Extract the [x, y] coordinate from the center of the cell holding the provided text.  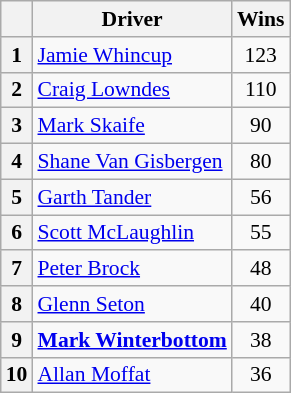
10 [17, 375]
123 [261, 55]
8 [17, 304]
6 [17, 233]
Mark Skaife [132, 126]
36 [261, 375]
Allan Moffat [132, 375]
7 [17, 269]
Driver [132, 19]
4 [17, 162]
110 [261, 90]
9 [17, 340]
Wins [261, 19]
Peter Brock [132, 269]
Craig Lowndes [132, 90]
48 [261, 269]
1 [17, 55]
40 [261, 304]
5 [17, 197]
Glenn Seton [132, 304]
38 [261, 340]
Jamie Whincup [132, 55]
90 [261, 126]
Scott McLaughlin [132, 233]
Shane Van Gisbergen [132, 162]
55 [261, 233]
Mark Winterbottom [132, 340]
Garth Tander [132, 197]
80 [261, 162]
3 [17, 126]
56 [261, 197]
2 [17, 90]
